Scan for the cell matching the given text and deliver its [x, y] coordinate at center. 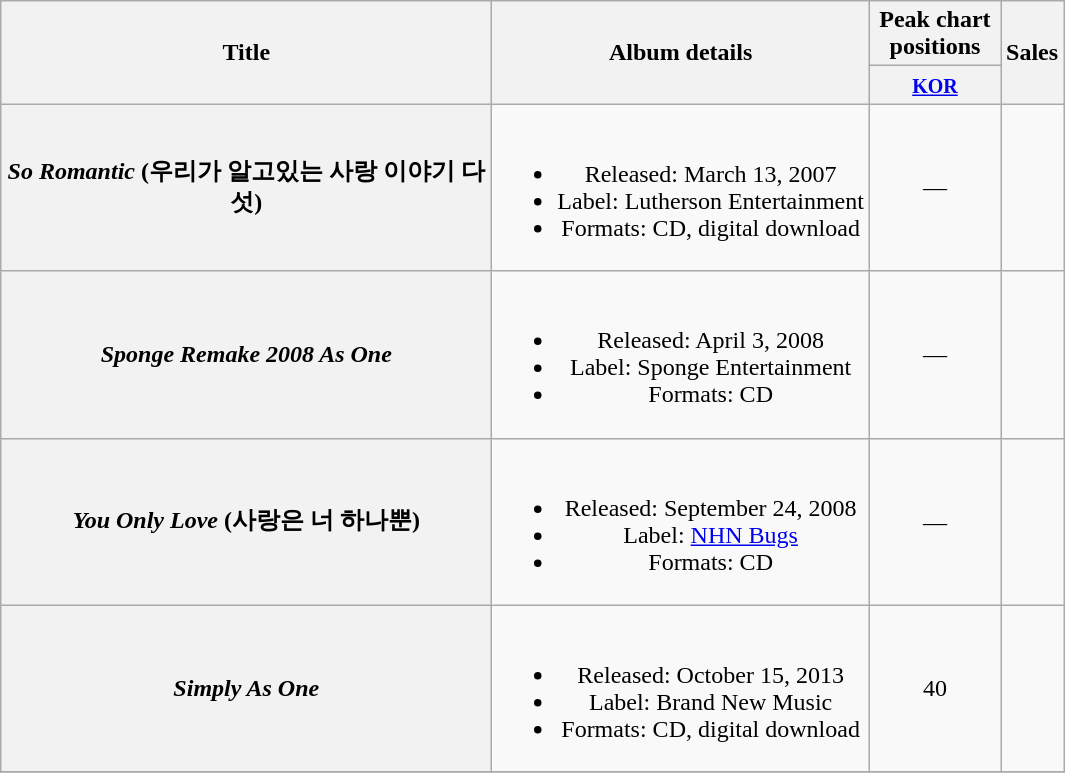
You Only Love (사랑은 너 하나뿐) [246, 522]
Simply As One [246, 688]
Released: March 13, 2007Label: Lutherson EntertainmentFormats: CD, digital download [681, 188]
Album details [681, 52]
40 [934, 688]
Sales [1032, 52]
So Romantic (우리가 알고있는 사랑 이야기 다섯) [246, 188]
Sponge Remake 2008 As One [246, 354]
Released: October 15, 2013Label: Brand New MusicFormats: CD, digital download [681, 688]
Peak chart positions [934, 34]
KOR [934, 85]
Released: September 24, 2008Label: NHN BugsFormats: CD [681, 522]
Title [246, 52]
Released: April 3, 2008Label: Sponge EntertainmentFormats: CD [681, 354]
